Provide the (X, Y) coordinate of the cell's center where the given text is located.  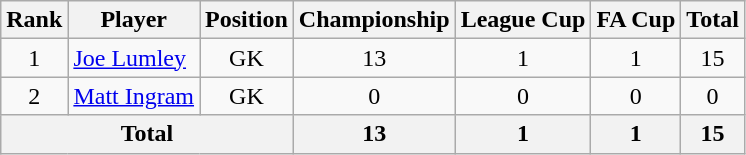
FA Cup (636, 20)
Championship (374, 20)
Rank (34, 20)
2 (34, 96)
League Cup (523, 20)
Joe Lumley (134, 58)
Matt Ingram (134, 96)
Position (247, 20)
Player (134, 20)
